Scan for the cell matching the given text and deliver its (x, y) coordinate at center. 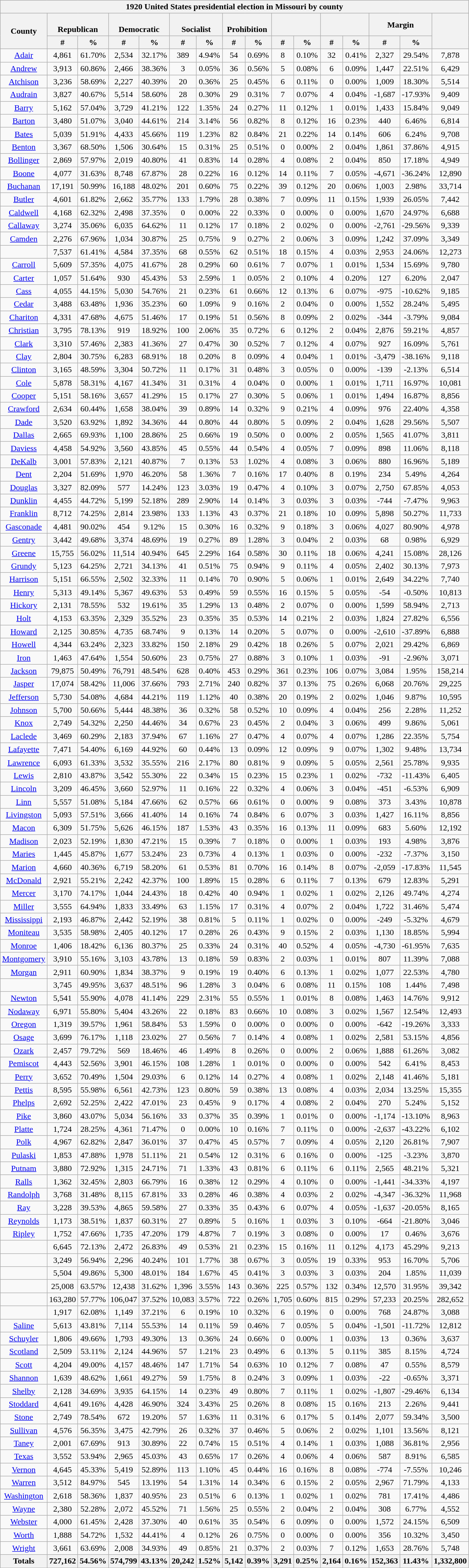
6,068 (384, 684)
2.71% (209, 684)
Stone (24, 1417)
163,280 (63, 1299)
1,315 (124, 1168)
57.77% (93, 1299)
55.16% (93, 959)
2,457 (63, 1051)
11.39% (416, 959)
3,333 (450, 1024)
2,750 (384, 487)
6,719 (124, 867)
10,813 (450, 592)
1,302 (384, 749)
5,700 (63, 710)
6.24% (416, 134)
5,541 (63, 998)
213 (384, 1404)
2,498 (124, 213)
63.24% (93, 645)
6,405 (450, 775)
8,453 (450, 1064)
9,409 (450, 95)
1.44% (416, 985)
54.08% (93, 697)
2,276 (63, 239)
1,319 (63, 1024)
-17.93% (416, 95)
50.72% (154, 369)
569 (124, 1051)
5,152 (450, 1103)
60.90% (93, 972)
Mississippi (24, 920)
4,915 (450, 147)
4,645 (63, 1470)
12,438 (124, 1286)
12,192 (450, 828)
9,185 (450, 291)
6,645 (63, 1247)
60.86% (93, 68)
76.17% (93, 1038)
6,136 (124, 946)
Clay (24, 356)
4,167 (124, 383)
49.00% (93, 1365)
3,374 (124, 540)
6,509 (450, 1522)
2.59% (209, 278)
51.91% (93, 134)
25.78% (416, 762)
9.48% (416, 749)
12,273 (450, 252)
Daviess (24, 448)
8,712 (63, 514)
2,847 (124, 1142)
3,442 (63, 540)
55.30% (154, 775)
8,165 (450, 1207)
33,714 (450, 186)
61.41% (93, 252)
4,168 (63, 213)
2,126 (384, 893)
49.86% (93, 1273)
2,023 (63, 841)
1,711 (384, 383)
52.56% (93, 1064)
41.29% (154, 396)
29,225 (450, 684)
850 (384, 160)
64.15% (154, 1391)
40.67% (93, 95)
2,008 (124, 1548)
4,075 (124, 265)
184 (183, 1273)
22.51% (416, 68)
30.13% (416, 566)
2,618 (63, 1496)
3,249 (63, 1260)
Bates (24, 134)
0.65% (209, 1457)
Johnson (24, 710)
1.36% (209, 474)
44.72% (93, 501)
78.55% (93, 605)
37.09% (416, 239)
5,504 (63, 1273)
3,661 (63, 1548)
9,084 (450, 317)
-0.50% (416, 592)
-2.96% (416, 658)
1,044 (124, 893)
587 (384, 1457)
Laclede (24, 736)
11,039 (450, 1273)
9,935 (450, 762)
40.12% (154, 933)
3,652 (63, 1077)
308 (384, 1509)
-139 (384, 369)
64.62% (154, 226)
61.26% (416, 1051)
4,241 (384, 553)
46.87% (93, 920)
48.69% (154, 540)
1,824 (384, 619)
Miller (24, 906)
3,535 (63, 933)
2,561 (384, 762)
45.29% (416, 1247)
Henry (24, 592)
51.07% (93, 121)
1,534 (384, 265)
3,071 (450, 658)
-54 (384, 592)
2,242 (124, 880)
Wayne (24, 1509)
55.98% (93, 1090)
-744 (384, 501)
Audrain (24, 95)
66.79% (154, 1181)
4,724 (450, 1352)
10,595 (450, 697)
3,450 (450, 1535)
34.22% (416, 579)
63.35% (93, 619)
1,830 (124, 841)
1,567 (384, 1011)
18.46% (154, 1051)
164 (234, 553)
80.37% (154, 946)
-344 (384, 317)
1.23% (209, 134)
46.20% (154, 474)
3,729 (124, 108)
-732 (384, 775)
23.02% (154, 1038)
16.70% (416, 1260)
35.77% (154, 200)
-36.32% (416, 1194)
1.77% (209, 1260)
Republican (78, 25)
23.98% (154, 514)
58.94% (416, 605)
4.87% (209, 1234)
953 (384, 1260)
Clark (24, 343)
47.01% (154, 1103)
24.87% (416, 1312)
2,323 (124, 645)
41.36% (154, 343)
1.02% (259, 461)
11,006 (124, 684)
-4,347 (384, 1194)
-91 (384, 658)
Ozark (24, 1051)
2,204 (63, 474)
2.98% (416, 186)
11.43% (416, 1561)
Dade (24, 422)
6,814 (450, 121)
147 (183, 1365)
63 (183, 906)
385 (384, 1352)
43.87% (93, 775)
Clinton (24, 369)
3,860 (63, 1116)
1,130 (384, 933)
4,684 (124, 697)
3,699 (63, 1038)
-3.23% (416, 1155)
2,124 (124, 1352)
37.94% (154, 736)
187 (183, 828)
Atchison (24, 82)
47 (384, 1365)
Montgomery (24, 959)
0.70% (259, 867)
17,191 (63, 186)
1,009 (384, 82)
4,967 (63, 1142)
3,349 (450, 239)
-7.55% (416, 1470)
45.43% (154, 278)
14.76% (416, 998)
2,019 (124, 160)
5,474 (450, 906)
1,670 (384, 213)
2,810 (63, 775)
1,077 (384, 972)
5,321 (450, 1168)
3.55% (209, 1286)
1,917 (63, 1312)
59.58% (154, 1207)
0.63% (259, 1365)
201 (183, 186)
270 (384, 1103)
5,444 (124, 710)
2,803 (124, 1181)
Perry (24, 1077)
6,869 (450, 645)
106 (331, 671)
-2,059 (384, 867)
2,021 (384, 645)
2,405 (124, 933)
37.66% (154, 684)
2.28% (416, 710)
82 (234, 134)
45.87% (93, 854)
216 (183, 762)
807 (384, 959)
Barry (24, 108)
51.11% (154, 1155)
36.81% (416, 1443)
815 (331, 1299)
67.87% (154, 173)
76,791 (124, 671)
152,363 (384, 1561)
Scott (24, 1365)
58.31% (93, 383)
2,001 (63, 1443)
0.58% (259, 553)
5.60% (416, 828)
4,735 (124, 632)
67 (183, 736)
1.15% (209, 906)
18.30% (416, 82)
3,901 (124, 1064)
-17.83% (416, 867)
4,576 (63, 1430)
7,635 (450, 946)
1,639 (63, 1378)
5,291 (450, 880)
44.61% (154, 121)
1,572 (384, 1522)
7,114 (124, 1325)
2,250 (124, 723)
42.79% (154, 1430)
90.02% (93, 527)
28,126 (450, 553)
1,552 (384, 304)
Texas (24, 1457)
Shelby (24, 1391)
31.48% (93, 1194)
83 (234, 1011)
1,806 (63, 1339)
17.41% (416, 1496)
-1,687 (384, 95)
7,442 (450, 200)
51.69% (93, 474)
61.45% (93, 1522)
66 (234, 802)
5,495 (450, 304)
12.54% (416, 1011)
229 (183, 998)
-2,610 (384, 632)
1,554 (124, 658)
793 (183, 684)
1,834 (124, 972)
55.53% (154, 1325)
50.66% (93, 710)
McDonald (24, 880)
-11.43% (416, 775)
24.06% (416, 252)
1.13% (209, 514)
81 (234, 867)
3,165 (63, 369)
10,246 (450, 1470)
3,660 (124, 788)
3,209 (63, 788)
5,030 (124, 291)
4.98% (416, 841)
50.60% (154, 658)
3,475 (124, 1430)
4,458 (63, 448)
51.08% (93, 802)
47.21% (154, 841)
1.49% (209, 1051)
-29.46% (416, 1391)
41.40% (154, 815)
5,034 (124, 1116)
52.28% (93, 1509)
542 (384, 1064)
4,433 (124, 134)
3,500 (450, 1417)
1.56% (209, 1509)
3,913 (63, 68)
38.51% (93, 1221)
1,724 (63, 1129)
-20.05% (416, 1207)
2,472 (124, 1247)
5,313 (63, 592)
2,911 (63, 972)
6,169 (124, 749)
2,148 (384, 1077)
55.80% (93, 1011)
1,332,800 (450, 1561)
13.19% (154, 1483)
70 (234, 579)
15.84% (416, 108)
532 (124, 605)
9,780 (450, 265)
6,134 (450, 1391)
1,427 (384, 815)
5,557 (63, 802)
256 (384, 710)
3,542 (124, 775)
Reynolds (24, 1221)
-61.95% (416, 946)
Adair (24, 55)
55 (234, 998)
1,504 (124, 1077)
2,125 (63, 632)
927 (384, 343)
574,799 (124, 1561)
3,827 (63, 95)
60.31% (154, 1221)
80 (234, 762)
45.03% (154, 1457)
3,657 (124, 396)
930 (124, 278)
18.42% (93, 946)
29.54% (416, 55)
3,304 (124, 369)
Madison (24, 841)
2,466 (124, 68)
1,003 (384, 186)
Maries (24, 854)
5,626 (124, 828)
20,242 (183, 1561)
113 (183, 1470)
2,128 (63, 1391)
22.40% (416, 409)
49.14% (93, 592)
48.46% (154, 1365)
9,118 (450, 356)
1.63% (209, 1417)
1.10% (209, 1470)
71.79% (416, 1483)
10,083 (183, 1299)
1.21% (209, 1352)
3,170 (63, 893)
Monroe (24, 946)
2,869 (63, 160)
Howell (24, 645)
234 (384, 474)
32.33% (154, 579)
1.75% (209, 1378)
40.95% (154, 1496)
-774 (384, 1470)
4,486 (450, 1496)
4,857 (450, 330)
3,880 (63, 1168)
28.86% (154, 435)
-2,637 (384, 1129)
179 (183, 1234)
5,181 (450, 1077)
101 (183, 1260)
4,078 (124, 998)
2,956 (450, 1443)
56.02% (93, 553)
1,046 (384, 697)
Prohibition (247, 25)
31.63% (93, 173)
Lincoln (24, 788)
Andrew (24, 68)
2,581 (384, 1038)
2,634 (63, 409)
26.83% (154, 1247)
40.94% (154, 553)
Knox (24, 723)
67.69% (93, 1443)
-1,637 (384, 1207)
4,601 (63, 200)
-7.37% (416, 854)
2,402 (384, 566)
5,367 (124, 592)
43.07% (93, 1116)
43.81% (93, 1325)
3,876 (450, 841)
74.25% (93, 514)
-4,671 (384, 173)
58.16% (93, 396)
Oregon (24, 1024)
8,118 (450, 448)
4,660 (63, 867)
35.52% (154, 619)
5,300 (124, 1273)
3,291 (283, 1561)
30.75% (93, 356)
39.57% (93, 1024)
3,795 (63, 330)
2,502 (124, 579)
6,283 (124, 356)
1,599 (384, 605)
44.96% (154, 1352)
204 (384, 1273)
49.68% (93, 540)
768 (384, 1312)
2,296 (124, 1260)
6,585 (450, 1457)
2,327 (384, 55)
Stoddard (24, 1404)
58.36% (93, 1496)
7,740 (450, 579)
1,506 (124, 147)
2.90% (209, 501)
Gasconade (24, 527)
29.56% (416, 422)
2,565 (384, 1168)
Democratic (139, 25)
440 (384, 121)
62.82% (93, 1142)
913 (124, 1443)
24.71% (154, 1168)
10.32% (416, 1535)
898 (384, 448)
4,481 (63, 527)
0.73% (209, 854)
-249 (384, 920)
50.27% (416, 514)
4,865 (124, 1207)
43.85% (154, 448)
-2.13% (416, 369)
41.14% (154, 998)
48.62% (93, 1378)
60.44% (93, 409)
9,339 (450, 226)
9,963 (450, 501)
13.56% (416, 1430)
26.05% (416, 200)
3,666 (124, 815)
9,213 (450, 1247)
52.97% (154, 788)
19.61% (154, 605)
38.37% (154, 972)
3,560 (124, 448)
11,545 (450, 867)
2,534 (124, 55)
9,912 (450, 998)
49.74% (416, 893)
3,040 (124, 121)
Bollinger (24, 160)
44.92% (154, 749)
51.46% (154, 317)
5,189 (450, 461)
5,507 (450, 422)
7,973 (450, 566)
30.85% (93, 632)
2,193 (63, 920)
683 (384, 828)
39,342 (450, 1286)
9.87% (416, 697)
1,658 (124, 409)
3,236 (63, 82)
2,509 (63, 1352)
3,001 (63, 461)
2,383 (124, 343)
7,907 (450, 1142)
1.53% (209, 828)
82.09% (93, 487)
53.94% (93, 1457)
58.84% (154, 1024)
1,242 (384, 239)
Cooper (24, 396)
5,419 (124, 1470)
31.95% (416, 1286)
Hickory (24, 605)
919 (124, 330)
89 (234, 540)
-36.24% (416, 173)
4,358 (450, 409)
1,173 (63, 1221)
5,761 (450, 343)
-21.80% (416, 1221)
4,641 (63, 1404)
1,677 (124, 854)
1,939 (384, 200)
16.11% (416, 815)
56 (234, 121)
9,441 (450, 1404)
Ralls (24, 1181)
Camden (24, 239)
2,121 (124, 461)
Phelps (24, 1103)
22.53% (416, 972)
577 (124, 487)
4,133 (450, 1483)
1,396 (183, 1286)
11.06% (416, 448)
225 (283, 1286)
32.17% (154, 55)
9,049 (450, 108)
1,653 (384, 1548)
49.30% (154, 1339)
0.25% (307, 1561)
1,494 (384, 396)
24.43% (154, 893)
-125 (384, 1155)
43.78% (154, 959)
Moniteau (24, 933)
2,227 (124, 82)
-0.65% (416, 1378)
41.21% (154, 108)
15.08% (416, 553)
-642 (384, 1024)
4,053 (450, 487)
5,162 (63, 108)
Warren (24, 1483)
-13.10% (416, 1116)
4,584 (124, 252)
Webster (24, 1522)
4,173 (384, 1247)
Gentry (24, 540)
Washington (24, 1496)
13.25% (416, 1090)
54.40% (93, 749)
61.70% (93, 55)
4,861 (63, 55)
3.03% (209, 487)
Chariton (24, 317)
122 (183, 108)
8.15% (416, 1352)
47.20% (154, 1234)
Cedar (24, 304)
Dallas (24, 435)
Shannon (24, 1378)
1.67% (209, 1273)
79.72% (93, 1051)
31.62% (154, 1286)
282,652 (450, 1299)
4,978 (450, 527)
4,197 (450, 1181)
3,676 (450, 1234)
57.46% (93, 343)
1,445 (63, 854)
8.91% (416, 1457)
56.35% (93, 1430)
6.77% (416, 1509)
67.81% (154, 1194)
4,274 (450, 893)
57.83% (93, 461)
3,488 (63, 304)
Livingston (24, 815)
57.97% (93, 160)
63.92% (93, 422)
1920 United States presidential election in Missouri by county (235, 7)
Dunklin (24, 501)
4,856 (450, 1038)
4,264 (450, 474)
45.52% (154, 1509)
-2,761 (384, 226)
78.13% (93, 330)
50.99% (93, 186)
12,890 (450, 173)
3,367 (63, 147)
53.11% (93, 1352)
4,331 (63, 317)
57.35% (93, 265)
1.95% (416, 671)
48.01% (154, 1273)
6,514 (450, 369)
57.04% (93, 108)
67.85% (416, 487)
-34.33% (416, 1181)
46.45% (93, 788)
12.83% (416, 880)
2,034 (384, 1090)
34.13% (154, 566)
-664 (384, 1221)
2,649 (384, 579)
Pettis (24, 1090)
-11.72% (416, 1325)
43.13% (154, 1561)
1,661 (124, 1378)
Taney (24, 1443)
58.20% (154, 867)
10,081 (450, 383)
4,780 (450, 972)
193 (384, 841)
1,447 (384, 68)
8,121 (450, 1430)
16.09% (416, 343)
58.69% (93, 82)
6,093 (63, 762)
17.18% (416, 160)
Grundy (24, 566)
58.60% (154, 95)
DeKalb (24, 461)
Ripley (24, 1234)
Greene (24, 553)
62.08% (93, 1312)
29.42% (416, 645)
2,692 (63, 1103)
2,422 (124, 1103)
58.98% (93, 933)
2,072 (124, 1509)
Lafayette (24, 749)
52.89% (154, 1470)
84.97% (93, 1483)
5,754 (450, 736)
16.96% (416, 461)
2,953 (384, 252)
1.16% (209, 736)
9.12% (154, 527)
1,833 (124, 906)
3,150 (450, 854)
37.21% (154, 1312)
7,471 (63, 749)
47.64% (93, 658)
54.76% (154, 291)
-38.16% (416, 356)
63.57% (93, 1286)
48.38% (154, 710)
69.93% (93, 435)
8,115 (124, 1194)
1,978 (124, 1155)
1,406 (63, 946)
0.50% (259, 435)
80.90% (416, 527)
78.54% (93, 1417)
11,968 (450, 1194)
44.15% (93, 291)
4.94% (209, 55)
2,921 (63, 880)
Osage (24, 1038)
6,309 (63, 828)
37.52% (154, 1299)
-43.22% (416, 1129)
2,662 (124, 200)
1,853 (63, 1155)
74 (234, 815)
5,199 (124, 501)
37.30% (154, 1522)
2,967 (384, 1483)
454 (124, 527)
106,047 (124, 1299)
35.55% (154, 762)
Harrison (24, 579)
Benton (24, 147)
4,361 (124, 1129)
Boone (24, 173)
3,811 (450, 435)
36.01% (154, 1142)
Howard (24, 632)
1,057 (63, 278)
15,355 (450, 1090)
6,888 (450, 632)
-3.79% (416, 317)
2,164 (331, 1561)
4,055 (63, 291)
48.51% (154, 985)
6.46% (416, 121)
3.57% (209, 1299)
32 (331, 55)
Butler (24, 200)
545 (124, 1483)
6,971 (63, 1011)
56.16% (154, 1116)
-37.89% (416, 632)
7,498 (450, 985)
2.06% (209, 330)
32.45% (93, 1181)
79,875 (63, 671)
18.85% (416, 933)
356 (384, 1535)
74.17% (93, 893)
38.36% (154, 68)
Franklin (24, 514)
3,310 (63, 343)
722 (234, 1299)
67.96% (93, 239)
28.25% (93, 1129)
672 (124, 1417)
6,929 (450, 540)
49.16% (93, 1404)
127 (384, 278)
62.32% (93, 213)
8,595 (63, 1090)
24.97% (416, 213)
41.07% (416, 435)
Vernon (24, 1470)
12,812 (450, 1325)
Carroll (24, 265)
46.90% (154, 1404)
158,214 (450, 671)
976 (384, 409)
289 (183, 501)
Nodaway (24, 1011)
4,679 (450, 920)
Holt (24, 619)
12,570 (384, 1286)
71.47% (154, 1129)
6,561 (124, 1090)
Platte (24, 1129)
42.73% (154, 1090)
40.24% (154, 1260)
52.25% (93, 1103)
1.71% (209, 1365)
-22 (384, 1378)
-3,479 (384, 356)
606 (384, 134)
Marion (24, 867)
47.68% (93, 317)
-7.47% (416, 501)
Morgan (24, 972)
6,556 (450, 619)
5,061 (450, 723)
Mercer (24, 893)
63.48% (93, 304)
1,861 (384, 147)
0.85% (209, 1548)
361 (283, 671)
1,149 (124, 1312)
4,552 (450, 1509)
2,329 (124, 619)
2,380 (63, 1509)
1,752 (63, 1234)
-4,730 (384, 946)
679 (384, 880)
Caldwell (24, 213)
30.87% (154, 239)
11,514 (124, 553)
Totals (24, 1561)
54.32% (93, 723)
1.12% (209, 697)
2,120 (384, 1142)
51.75% (93, 828)
53.24% (154, 854)
58.42% (93, 684)
68.91% (154, 356)
1.85% (416, 1273)
-1,174 (384, 1116)
49.66% (93, 1339)
Linn (24, 802)
4,204 (63, 1365)
1,034 (124, 239)
3,745 (63, 985)
5,142 (234, 1561)
35.23% (154, 304)
57.51% (93, 815)
3,555 (63, 906)
2,047 (450, 278)
34.69% (93, 1391)
25,008 (63, 1286)
6,035 (124, 226)
Jackson (24, 671)
2.29% (209, 553)
54.56% (93, 1561)
-10.62% (416, 291)
Margin (401, 25)
Carter (24, 278)
1,892 (124, 422)
96 (183, 985)
3,371 (450, 1378)
1,118 (124, 1038)
2,721 (124, 566)
Douglas (24, 487)
-1,441 (384, 1181)
28.76% (416, 1548)
45.33% (93, 1470)
34.93% (154, 1548)
16.97% (416, 383)
66.55% (93, 579)
63.69% (93, 1548)
10,878 (450, 802)
-19.26% (416, 1024)
1,565 (384, 435)
2.17% (209, 762)
1,722 (384, 906)
Iron (24, 658)
61.82% (93, 200)
0.72% (259, 330)
1,936 (124, 304)
48.21% (416, 1168)
2,713 (450, 605)
1,793 (124, 1339)
44.21% (154, 697)
4,077 (63, 173)
45.66% (154, 134)
3,103 (124, 959)
Jefferson (24, 697)
15,755 (63, 553)
14.24% (154, 487)
Ray (24, 1207)
1,961 (124, 1024)
1,100 (124, 435)
16,188 (124, 186)
1.59% (209, 1024)
48.02% (154, 186)
41.46% (416, 1077)
5,994 (450, 933)
40.80% (154, 160)
5,898 (384, 514)
Macon (24, 828)
49.95% (93, 985)
4,428 (124, 1404)
39.53% (93, 1207)
2,804 (63, 356)
880 (384, 461)
70.49% (93, 1077)
1.89% (209, 880)
8,748 (124, 173)
1,532 (124, 1535)
0.98% (416, 540)
-1,807 (384, 1391)
Randolph (24, 1194)
1,101 (384, 1430)
240 (234, 684)
7,537 (63, 252)
51 (234, 317)
324 (183, 1404)
3,532 (124, 762)
Pemiscot (24, 1064)
214 (183, 121)
2,665 (63, 435)
3.14% (209, 121)
20.25% (416, 1299)
2,131 (63, 605)
3,228 (63, 1207)
8,579 (450, 1365)
34.36% (154, 422)
68.50% (93, 147)
2,183 (124, 736)
54.92% (93, 448)
50.49% (93, 671)
52.18% (154, 501)
26.81% (416, 1142)
Worth (24, 1535)
6.20% (416, 278)
Christian (24, 330)
Pulaski (24, 1155)
53.15% (416, 1038)
-29.56% (416, 226)
-6.53% (416, 788)
3,327 (63, 487)
Buchanan (24, 186)
4,344 (63, 645)
0.24% (259, 1378)
1,362 (63, 1181)
47.88% (93, 1155)
1,088 (384, 1443)
24.15% (416, 1522)
55.21% (93, 880)
628 (183, 671)
27.82% (416, 619)
4,027 (384, 527)
3,084 (384, 671)
5,613 (63, 1325)
Dent (24, 474)
1.09% (209, 304)
28.24% (416, 304)
-1,501 (384, 1325)
42.37% (154, 880)
41.67% (154, 265)
1,628 (384, 422)
5.24% (416, 1103)
5,039 (63, 134)
60.29% (93, 736)
Socialist (196, 25)
30.64% (154, 147)
Wright (24, 1548)
-975 (384, 291)
2,077 (384, 1417)
3,082 (450, 1051)
132 (331, 1286)
0.69% (259, 55)
2.31% (209, 998)
-5.32% (416, 920)
19.20% (154, 1417)
Barton (24, 121)
17,074 (63, 684)
1.29% (209, 605)
68.74% (154, 632)
4,153 (63, 619)
48.54% (154, 671)
3,910 (63, 959)
61.33% (93, 762)
1.31% (209, 1483)
54.72% (93, 1535)
4,443 (63, 1064)
3,768 (63, 1194)
18.92% (154, 330)
43.26% (154, 1011)
6.41% (416, 1064)
373 (384, 802)
3,935 (124, 1391)
5,123 (63, 566)
1,970 (124, 474)
Lawrence (24, 762)
5,404 (124, 1011)
2,428 (124, 1522)
0.90% (259, 579)
Saline (24, 1325)
33.49% (154, 906)
1,735 (124, 1234)
Pike (24, 1116)
Scotland (24, 1352)
5,609 (63, 265)
Cole (24, 383)
Sullivan (24, 1430)
20.76% (416, 684)
40.87% (154, 461)
2.26% (416, 1404)
72.92% (93, 1168)
9,708 (450, 134)
11,252 (450, 710)
5,093 (63, 815)
51.64% (93, 278)
5,730 (63, 697)
1,286 (384, 736)
Schuyler (24, 1339)
-451 (384, 788)
3,469 (63, 736)
3,480 (63, 121)
0.74% (209, 1443)
6,429 (450, 68)
Cass (24, 291)
4,157 (124, 1365)
35.06% (93, 226)
30.89% (154, 1443)
Crawford (24, 409)
44.41% (154, 1535)
645 (183, 553)
453 (234, 671)
12,493 (450, 1011)
1.52% (209, 1561)
49.27% (154, 1378)
3,552 (63, 1457)
48.59% (93, 369)
3,274 (63, 226)
6,102 (450, 1129)
499 (384, 723)
727,162 (63, 1561)
County (24, 31)
4,675 (124, 317)
Putnam (24, 1168)
2.18% (209, 645)
44.46% (154, 723)
1.33% (209, 1168)
4,455 (63, 501)
49.63% (154, 592)
38.04% (154, 409)
1,705 (283, 1299)
59.34% (416, 1417)
9.86% (416, 723)
3,512 (63, 1483)
22.35% (416, 736)
64.94% (93, 906)
34 (183, 723)
6,688 (450, 213)
781 (384, 1496)
5,706 (450, 1260)
1.35% (209, 108)
33.82% (154, 645)
31.46% (416, 906)
8,963 (450, 1116)
Callaway (24, 226)
11,733 (450, 514)
150 (183, 645)
2,876 (384, 330)
Polk (24, 1142)
5,184 (124, 802)
40.36% (93, 867)
5,878 (63, 383)
5.49% (416, 474)
Lewis (24, 775)
57,233 (384, 1299)
40.39% (154, 82)
6,909 (450, 788)
3,088 (450, 1312)
13,734 (450, 749)
389 (183, 55)
Newton (24, 998)
7,878 (450, 55)
Jasper (24, 684)
29.03% (154, 1077)
3,046 (450, 1221)
7,088 (450, 959)
2,965 (124, 1457)
41.34% (154, 383)
143 (234, 1286)
72.13% (93, 1247)
3,520 (63, 422)
4,949 (450, 160)
1,433 (384, 108)
56.94% (93, 1260)
0.88% (259, 658)
4,000 (63, 1522)
2,442 (124, 920)
59.21% (416, 330)
5,748 (450, 1548)
37.86% (416, 147)
64.25% (93, 566)
2,814 (124, 514)
-232 (384, 854)
15.69% (416, 265)
16.87% (416, 396)
55.90% (93, 998)
1.79% (209, 200)
3,870 (450, 1155)
